Identify which cell holds the provided text, then report its (X, Y) central coordinate. 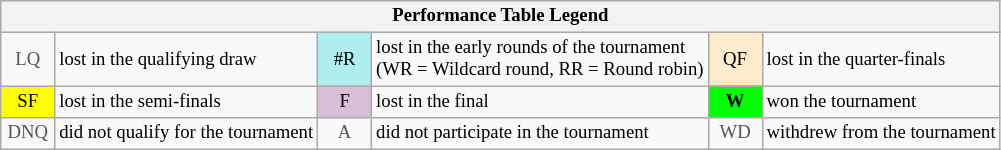
lost in the quarter-finals (881, 60)
W (735, 102)
QF (735, 60)
lost in the early rounds of the tournament(WR = Wildcard round, RR = Round robin) (540, 60)
SF (28, 102)
did not participate in the tournament (540, 134)
LQ (28, 60)
lost in the semi-finals (186, 102)
DNQ (28, 134)
Performance Table Legend (500, 16)
WD (735, 134)
A (345, 134)
did not qualify for the tournament (186, 134)
F (345, 102)
#R (345, 60)
lost in the final (540, 102)
won the tournament (881, 102)
withdrew from the tournament (881, 134)
lost in the qualifying draw (186, 60)
